Return the (X, Y) coordinate for the center point of the cell that contains the specified text.  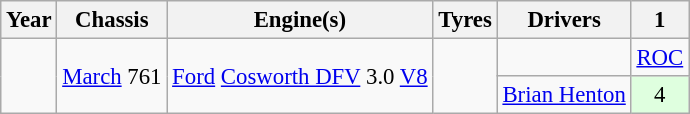
Brian Henton (564, 95)
Tyres (465, 20)
Engine(s) (300, 20)
Ford Cosworth DFV 3.0 V8 (300, 76)
Chassis (112, 20)
ROC (660, 58)
1 (660, 20)
March 761 (112, 76)
4 (660, 95)
Drivers (564, 20)
Year (29, 20)
